Pinpoint the cell where the given text exists, returning its [X, Y] midpoint coordinate. 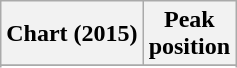
Chart (2015) [72, 34]
Peakposition [189, 34]
